Determine the [X, Y] coordinate at the center of the cell enclosing the given text.  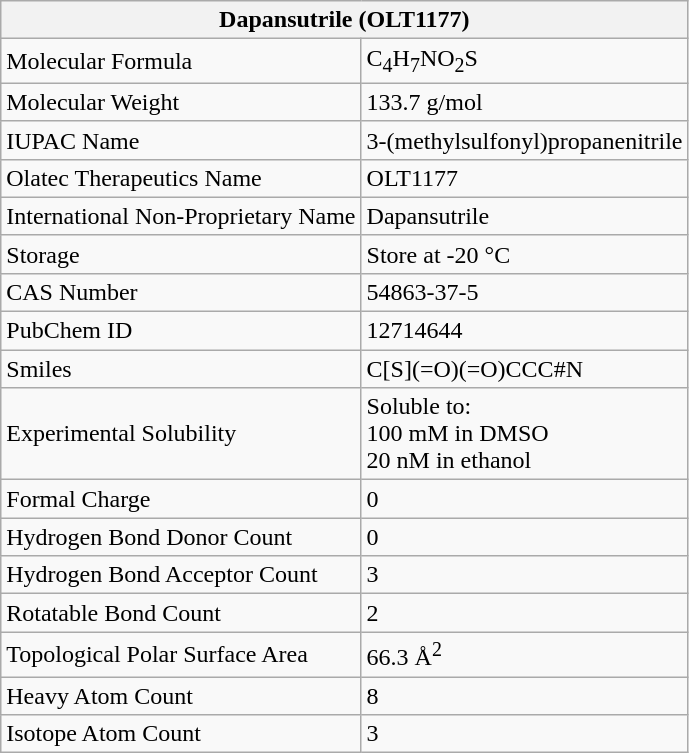
C4H7NO2S [524, 61]
Storage [181, 254]
Hydrogen Bond Acceptor Count [181, 575]
Dapansutrile [524, 216]
8 [524, 696]
Formal Charge [181, 499]
Rotatable Bond Count [181, 613]
Dapansutrile (OLT1177) [344, 20]
C[S](=O)(=O)CCC#N [524, 369]
Smiles [181, 369]
Molecular Formula [181, 61]
Soluble to:100 mM in DMSO20 nM in ethanol [524, 434]
Olatec Therapeutics Name [181, 178]
CAS Number [181, 292]
Molecular Weight [181, 102]
Store at -20 °C [524, 254]
Topological Polar Surface Area [181, 654]
12714644 [524, 331]
54863-37-5 [524, 292]
PubChem ID [181, 331]
International Non-Proprietary Name [181, 216]
66.3 Å2 [524, 654]
IUPAC Name [181, 140]
Heavy Atom Count [181, 696]
2 [524, 613]
Hydrogen Bond Donor Count [181, 537]
OLT1177 [524, 178]
133.7 g/mol [524, 102]
3-(methylsulfonyl)propanenitrile [524, 140]
Isotope Atom Count [181, 734]
Experimental Solubility [181, 434]
